Locate the cell with the specified text and output its [X, Y] center coordinate. 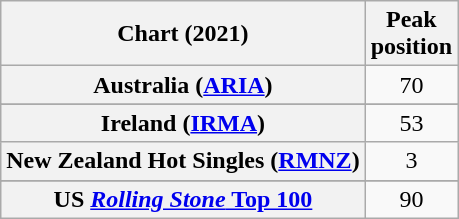
Ireland (IRMA) [183, 123]
3 [411, 161]
US Rolling Stone Top 100 [183, 199]
70 [411, 85]
New Zealand Hot Singles (RMNZ) [183, 161]
Peakposition [411, 34]
90 [411, 199]
Chart (2021) [183, 34]
Australia (ARIA) [183, 85]
53 [411, 123]
